Locate the cell with the specified text and output its [X, Y] center coordinate. 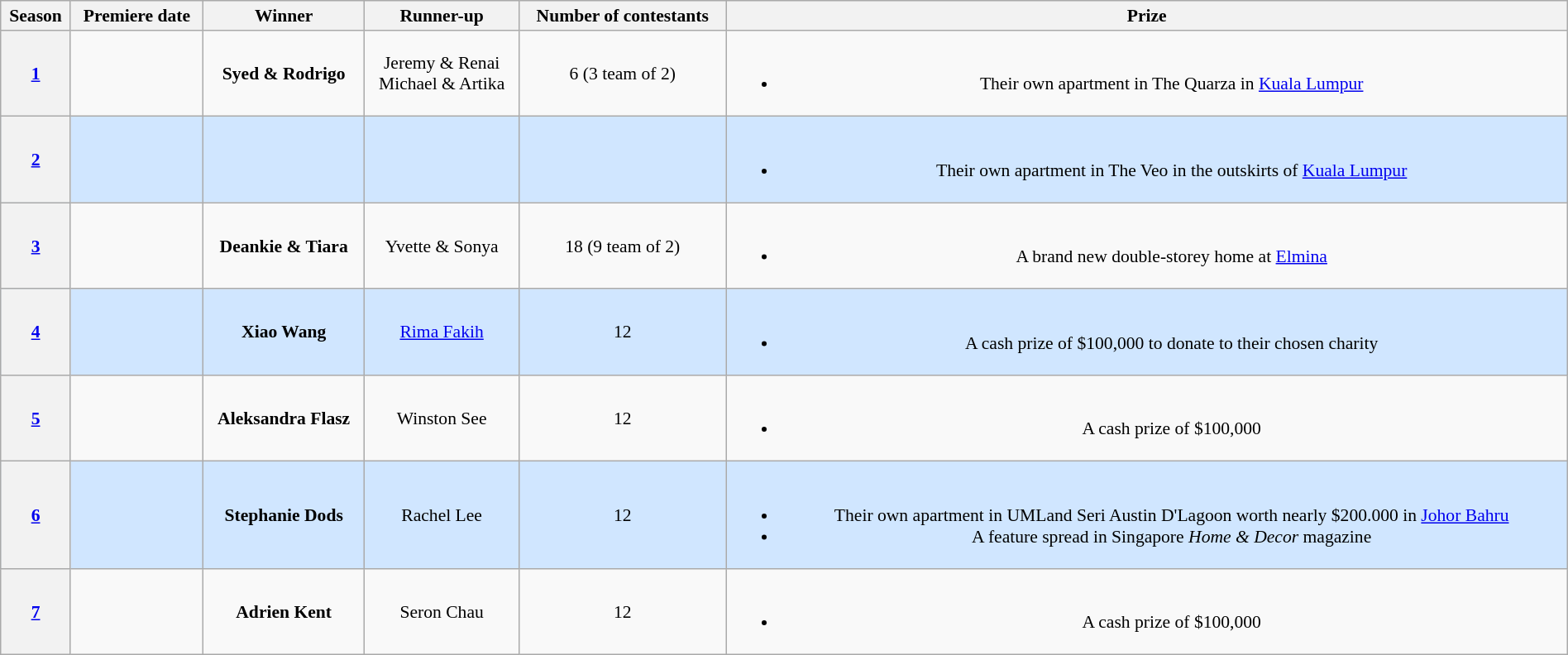
18 (9 team of 2) [622, 246]
Number of contestants [622, 16]
A brand new double-storey home at Elmina [1146, 246]
Seron Chau [442, 612]
1 [36, 74]
Premiere date [136, 16]
Prize [1146, 16]
Season [36, 16]
4 [36, 332]
7 [36, 612]
Rima Fakih [442, 332]
Stephanie Dods [283, 515]
2 [36, 160]
Their own apartment in The Quarza in Kuala Lumpur [1146, 74]
Their own apartment in The Veo in the outskirts of Kuala Lumpur [1146, 160]
Aleksandra Flasz [283, 418]
Deankie & Tiara [283, 246]
Winston See [442, 418]
Xiao Wang [283, 332]
Runner-up [442, 16]
6 (3 team of 2) [622, 74]
Adrien Kent [283, 612]
Syed & Rodrigo [283, 74]
3 [36, 246]
Jeremy & RenaiMichael & Artika [442, 74]
Rachel Lee [442, 515]
A cash prize of $100,000 to donate to their chosen charity [1146, 332]
6 [36, 515]
5 [36, 418]
Yvette & Sonya [442, 246]
Winner [283, 16]
Their own apartment in UMLand Seri Austin D'Lagoon worth nearly $200.000 in Johor BahruA feature spread in Singapore Home & Decor magazine [1146, 515]
